Extract the (X, Y) coordinate from the center of the cell holding the provided text.  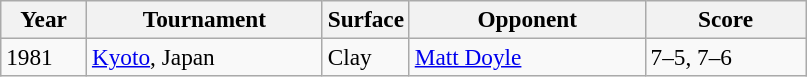
Surface (366, 19)
1981 (44, 57)
Kyoto, Japan (205, 57)
Score (726, 19)
Clay (366, 57)
Tournament (205, 19)
Year (44, 19)
7–5, 7–6 (726, 57)
Matt Doyle (527, 57)
Opponent (527, 19)
